Determine the [x, y] coordinate at the center of the cell enclosing the given text.  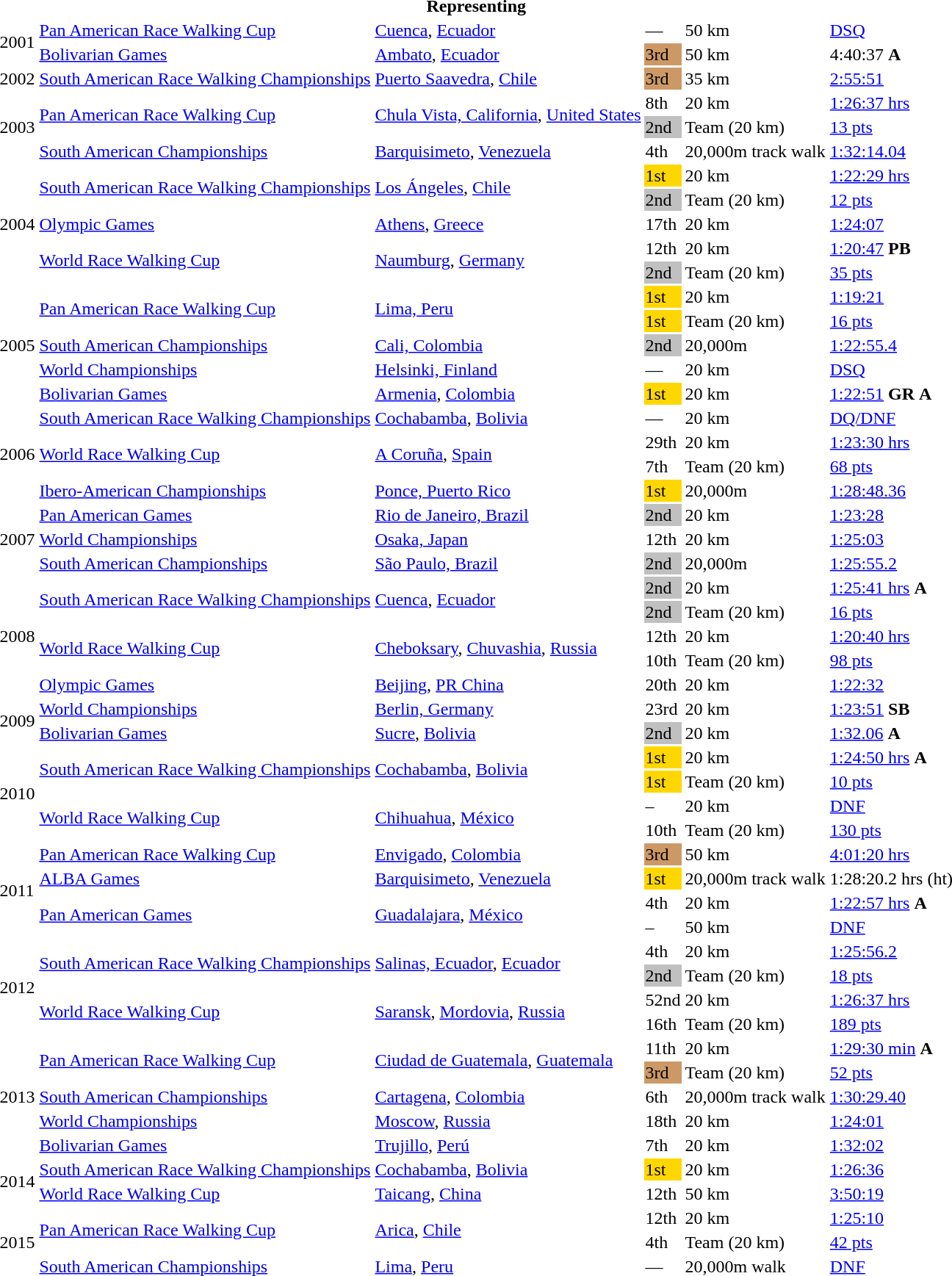
16th [663, 1024]
52nd [663, 1000]
18th [663, 1121]
Saransk, Mordovia, Russia [508, 1012]
Naumburg, Germany [508, 260]
23rd [663, 709]
Rio de Janeiro, Brazil [508, 515]
Sucre, Bolivia [508, 733]
17th [663, 224]
Helsinki, Finland [508, 370]
A Coruña, Spain [508, 454]
Chihuahua, México [508, 818]
Cheboksary, Chuvashia, Russia [508, 648]
Puerto Saavedra, Chile [508, 79]
Ambato, Ecuador [508, 54]
Taicang, China [508, 1194]
Osaka, Japan [508, 539]
Armenia, Colombia [508, 394]
20th [663, 685]
Ibero-American Championships [205, 491]
Chula Vista, California, United States [508, 115]
Berlin, Germany [508, 709]
Envigado, Colombia [508, 854]
8th [663, 103]
Moscow, Russia [508, 1121]
Guadalajara, México [508, 915]
Arica, Chile [508, 1230]
Cartagena, Colombia [508, 1097]
Ponce, Puerto Rico [508, 491]
6th [663, 1097]
Salinas, Ecuador, Ecuador [508, 964]
29th [663, 442]
Lima, Peru [508, 309]
ALBA Games [205, 879]
Cali, Colombia [508, 345]
Beijing, PR China [508, 685]
São Paulo, Brazil [508, 563]
Athens, Greece [508, 224]
35 km [755, 79]
Ciudad de Guatemala, Guatemala [508, 1061]
11th [663, 1048]
Los Ángeles, Chile [508, 188]
Trujillo, Perú [508, 1145]
